Pinpoint the cell where the given text exists, returning its (X, Y) midpoint coordinate. 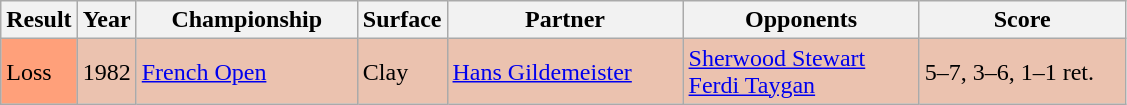
Result (39, 20)
Clay (402, 72)
Hans Gildemeister (565, 72)
Surface (402, 20)
Opponents (801, 20)
Championship (246, 20)
Partner (565, 20)
Loss (39, 72)
Sherwood Stewart Ferdi Taygan (801, 72)
1982 (106, 72)
Year (106, 20)
Score (1022, 20)
French Open (246, 72)
5–7, 3–6, 1–1 ret. (1022, 72)
